Identify which cell holds the provided text, then report its (X, Y) central coordinate. 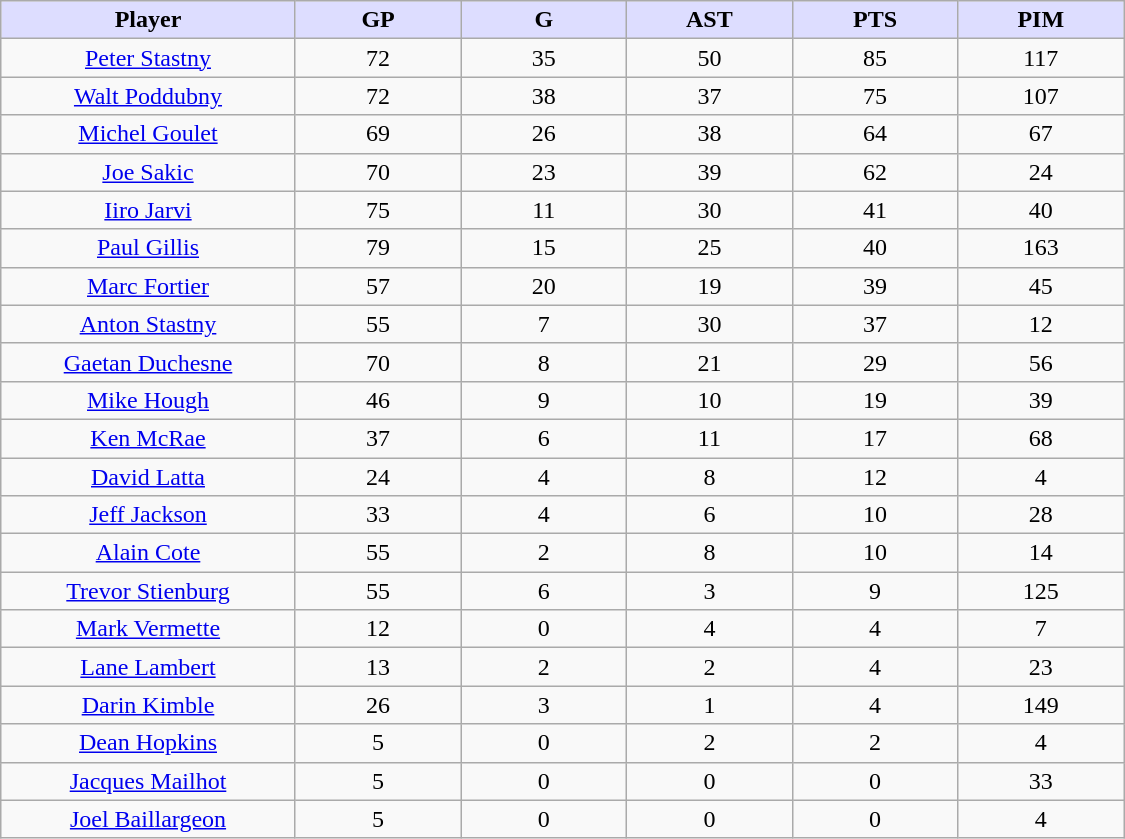
25 (710, 248)
Trevor Stienburg (148, 591)
Dean Hopkins (148, 743)
Joe Sakic (148, 172)
13 (378, 667)
Iiro Jarvi (148, 210)
Anton Stastny (148, 324)
107 (1041, 96)
29 (875, 362)
68 (1041, 438)
50 (710, 58)
Mike Hough (148, 400)
125 (1041, 591)
Peter Stastny (148, 58)
57 (378, 286)
AST (710, 20)
62 (875, 172)
Alain Cote (148, 553)
35 (544, 58)
Jacques Mailhot (148, 781)
15 (544, 248)
Mark Vermette (148, 629)
Player (148, 20)
14 (1041, 553)
46 (378, 400)
Lane Lambert (148, 667)
69 (378, 134)
PTS (875, 20)
117 (1041, 58)
41 (875, 210)
64 (875, 134)
21 (710, 362)
Michel Goulet (148, 134)
149 (1041, 705)
79 (378, 248)
G (544, 20)
1 (710, 705)
Paul Gillis (148, 248)
Jeff Jackson (148, 515)
Gaetan Duchesne (148, 362)
20 (544, 286)
85 (875, 58)
17 (875, 438)
Ken McRae (148, 438)
45 (1041, 286)
56 (1041, 362)
Walt Poddubny (148, 96)
GP (378, 20)
PIM (1041, 20)
28 (1041, 515)
Joel Baillargeon (148, 819)
67 (1041, 134)
163 (1041, 248)
David Latta (148, 477)
Darin Kimble (148, 705)
Marc Fortier (148, 286)
